Locate the cell with the specified text and output its [X, Y] center coordinate. 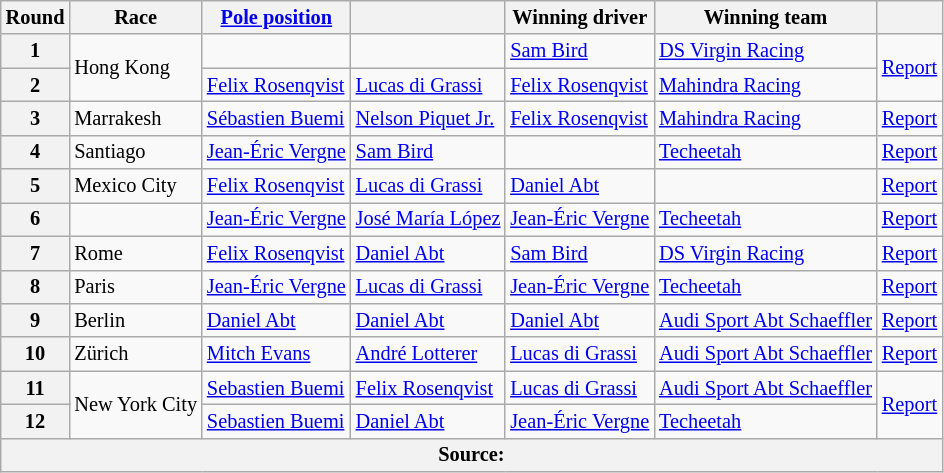
2 [36, 85]
Mitch Evans [276, 354]
André Lotterer [428, 354]
Marrakesh [136, 118]
Round [36, 17]
New York City [136, 404]
Race [136, 17]
12 [36, 421]
Berlin [136, 320]
10 [36, 354]
Nelson Piquet Jr. [428, 118]
Hong Kong [136, 68]
Mexico City [136, 186]
Santiago [136, 152]
4 [36, 152]
8 [36, 287]
Rome [136, 253]
11 [36, 388]
Paris [136, 287]
6 [36, 219]
Sébastien Buemi [276, 118]
1 [36, 51]
José María López [428, 219]
Source: [472, 455]
Pole position [276, 17]
5 [36, 186]
Winning team [766, 17]
Zürich [136, 354]
9 [36, 320]
Winning driver [580, 17]
7 [36, 253]
3 [36, 118]
